Return the (X, Y) coordinate for the center point of the cell that contains the specified text.  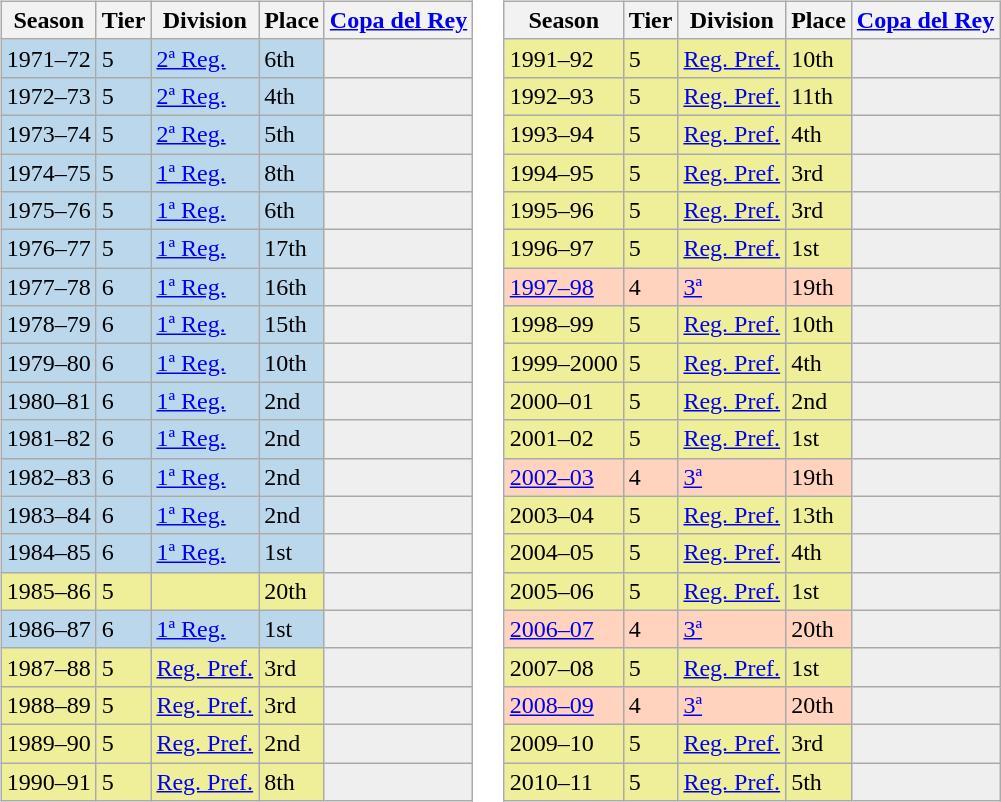
1977–78 (48, 287)
1989–90 (48, 743)
2010–11 (564, 781)
1996–97 (564, 249)
1973–74 (48, 134)
13th (819, 515)
1980–81 (48, 401)
2003–04 (564, 515)
15th (292, 325)
1976–77 (48, 249)
1993–94 (564, 134)
1972–73 (48, 96)
16th (292, 287)
1971–72 (48, 58)
1981–82 (48, 439)
2009–10 (564, 743)
1978–79 (48, 325)
1983–84 (48, 515)
1997–98 (564, 287)
1991–92 (564, 58)
1994–95 (564, 173)
17th (292, 249)
2007–08 (564, 667)
1990–91 (48, 781)
1986–87 (48, 629)
1985–86 (48, 591)
1992–93 (564, 96)
2000–01 (564, 401)
2002–03 (564, 477)
1988–89 (48, 705)
1999–2000 (564, 363)
1995–96 (564, 211)
1974–75 (48, 173)
2006–07 (564, 629)
1975–76 (48, 211)
1982–83 (48, 477)
1998–99 (564, 325)
2001–02 (564, 439)
2008–09 (564, 705)
2004–05 (564, 553)
11th (819, 96)
1987–88 (48, 667)
1979–80 (48, 363)
1984–85 (48, 553)
2005–06 (564, 591)
